Extract the (X, Y) coordinate from the center of the cell holding the provided text.  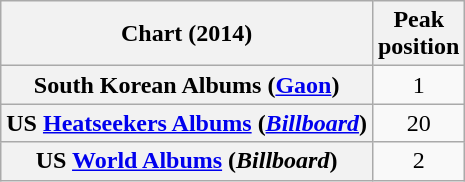
Peakposition (418, 34)
US World Albums (Billboard) (187, 161)
20 (418, 123)
1 (418, 85)
Chart (2014) (187, 34)
2 (418, 161)
US Heatseekers Albums (Billboard) (187, 123)
South Korean Albums (Gaon) (187, 85)
